Output the [x, y] coordinate of the center of the cell containing the given text.  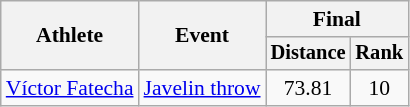
Final [337, 19]
Athlete [70, 36]
10 [379, 88]
Distance [308, 54]
Víctor Fatecha [70, 88]
Event [202, 36]
Rank [379, 54]
73.81 [308, 88]
Javelin throw [202, 88]
